Pinpoint the cell where the given text exists, returning its [x, y] midpoint coordinate. 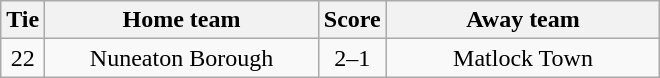
22 [23, 58]
2–1 [352, 58]
Matlock Town [523, 58]
Score [352, 20]
Nuneaton Borough [182, 58]
Away team [523, 20]
Tie [23, 20]
Home team [182, 20]
